Detect which cell encompasses the target text, then output its [x, y] center coordinate. 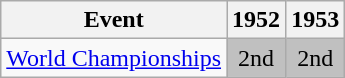
1953 [316, 20]
World Championships [114, 58]
Event [114, 20]
1952 [256, 20]
